Identify which cell holds the provided text, then report its (x, y) central coordinate. 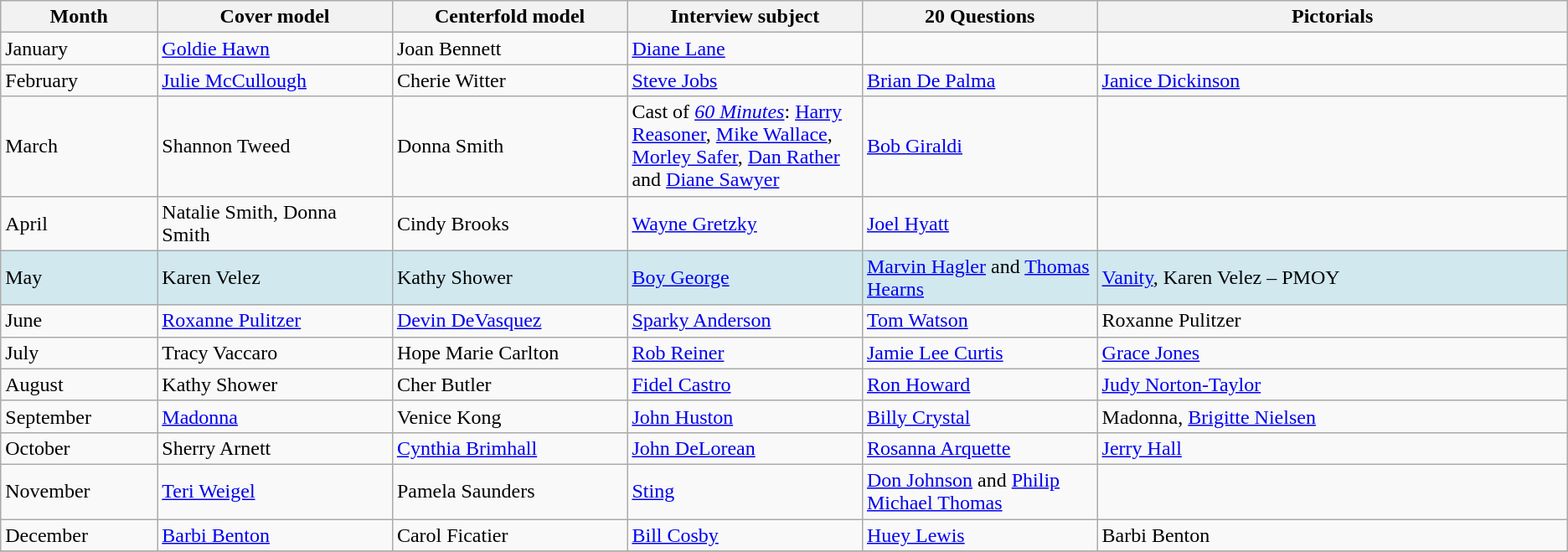
Shannon Tweed (275, 146)
Devin DeVasquez (509, 321)
Month (79, 17)
Sparky Anderson (745, 321)
Brian De Palma (980, 80)
John Huston (745, 416)
Judy Norton-Taylor (1332, 384)
Teri Weigel (275, 491)
Wayne Gretzky (745, 223)
Karen Velez (275, 278)
Cast of 60 Minutes: Harry Reasoner, Mike Wallace, Morley Safer, Dan Rather and Diane Sawyer (745, 146)
Julie McCullough (275, 80)
Fidel Castro (745, 384)
Diane Lane (745, 49)
Marvin Hagler and Thomas Hearns (980, 278)
Rob Reiner (745, 353)
Billy Crystal (980, 416)
Boy George (745, 278)
Tracy Vaccaro (275, 353)
20 Questions (980, 17)
Madonna, Brigitte Nielsen (1332, 416)
Bill Cosby (745, 535)
February (79, 80)
Rosanna Arquette (980, 448)
June (79, 321)
Sting (745, 491)
Joan Bennett (509, 49)
Cher Butler (509, 384)
October (79, 448)
December (79, 535)
Ron Howard (980, 384)
Cindy Brooks (509, 223)
Natalie Smith, Donna Smith (275, 223)
Janice Dickinson (1332, 80)
Jamie Lee Curtis (980, 353)
March (79, 146)
Vanity, Karen Velez – PMOY (1332, 278)
Goldie Hawn (275, 49)
Grace Jones (1332, 353)
Pictorials (1332, 17)
Venice Kong (509, 416)
Pamela Saunders (509, 491)
Madonna (275, 416)
Carol Ficatier (509, 535)
Interview subject (745, 17)
Cover model (275, 17)
January (79, 49)
May (79, 278)
Cynthia Brimhall (509, 448)
July (79, 353)
Jerry Hall (1332, 448)
Tom Watson (980, 321)
November (79, 491)
Sherry Arnett (275, 448)
Joel Hyatt (980, 223)
John DeLorean (745, 448)
Don Johnson and Philip Michael Thomas (980, 491)
August (79, 384)
April (79, 223)
Centerfold model (509, 17)
Hope Marie Carlton (509, 353)
Bob Giraldi (980, 146)
Steve Jobs (745, 80)
Huey Lewis (980, 535)
Cherie Witter (509, 80)
Donna Smith (509, 146)
September (79, 416)
